Output the [x, y] coordinate of the center of the cell containing the given text.  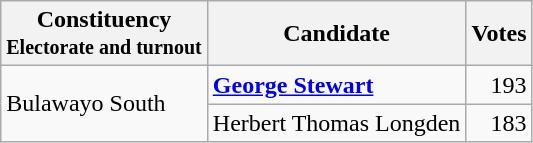
George Stewart [336, 85]
Bulawayo South [104, 104]
Herbert Thomas Longden [336, 123]
193 [499, 85]
183 [499, 123]
Votes [499, 34]
ConstituencyElectorate and turnout [104, 34]
Candidate [336, 34]
